Capture the cell that displays the provided text and extract its (x, y) central coordinate. 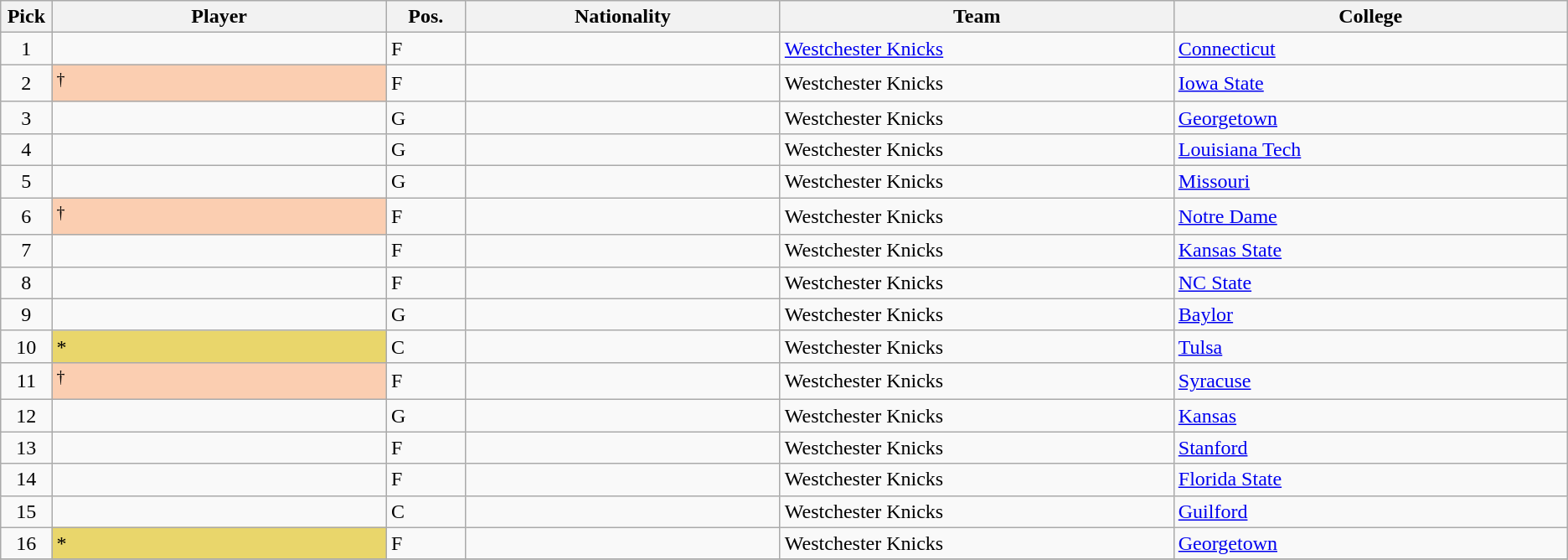
Notre Dame (1370, 216)
10 (27, 346)
7 (27, 251)
Louisiana Tech (1370, 149)
2 (27, 84)
Tulsa (1370, 346)
6 (27, 216)
Connecticut (1370, 49)
Guilford (1370, 511)
5 (27, 182)
4 (27, 149)
11 (27, 381)
3 (27, 117)
Missouri (1370, 182)
16 (27, 543)
14 (27, 480)
13 (27, 448)
Iowa State (1370, 84)
Pos. (426, 17)
Syracuse (1370, 381)
Team (977, 17)
College (1370, 17)
Pick (27, 17)
8 (27, 283)
Kansas State (1370, 251)
9 (27, 314)
15 (27, 511)
1 (27, 49)
12 (27, 416)
Stanford (1370, 448)
Florida State (1370, 480)
NC State (1370, 283)
Nationality (622, 17)
Player (219, 17)
Kansas (1370, 416)
Baylor (1370, 314)
